Output the [x, y] coordinate of the center of the cell containing the given text.  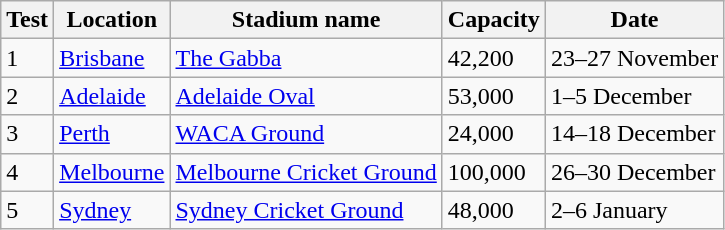
Melbourne Cricket Ground [306, 172]
Stadium name [306, 20]
24,000 [494, 134]
14–18 December [634, 134]
48,000 [494, 210]
2 [28, 96]
Sydney Cricket Ground [306, 210]
Capacity [494, 20]
Test [28, 20]
4 [28, 172]
Perth [112, 134]
23–27 November [634, 58]
Location [112, 20]
WACA Ground [306, 134]
Brisbane [112, 58]
1–5 December [634, 96]
Melbourne [112, 172]
Adelaide Oval [306, 96]
Sydney [112, 210]
3 [28, 134]
2–6 January [634, 210]
1 [28, 58]
Adelaide [112, 96]
42,200 [494, 58]
100,000 [494, 172]
The Gabba [306, 58]
53,000 [494, 96]
26–30 December [634, 172]
5 [28, 210]
Date [634, 20]
